Pinpoint the cell where the given text exists, returning its [X, Y] midpoint coordinate. 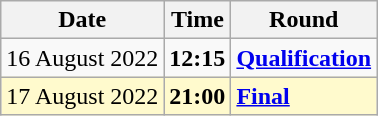
Time [198, 20]
12:15 [198, 58]
Round [304, 20]
21:00 [198, 96]
16 August 2022 [82, 58]
Qualification [304, 58]
Final [304, 96]
17 August 2022 [82, 96]
Date [82, 20]
